Pinpoint the cell where the given text exists, returning its [X, Y] midpoint coordinate. 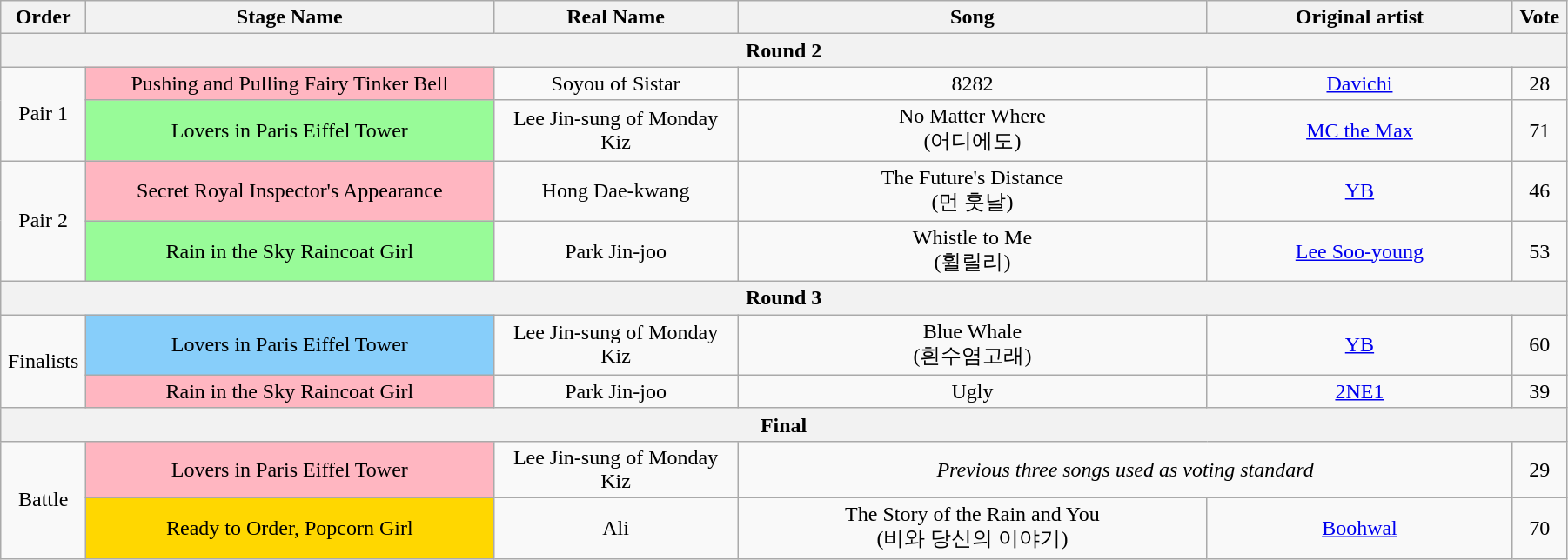
70 [1539, 528]
Battle [44, 499]
28 [1539, 83]
Blue Whale(흰수염고래) [973, 345]
Stage Name [290, 17]
60 [1539, 345]
29 [1539, 470]
Lee Soo-young [1359, 251]
Final [784, 424]
Boohwal [1359, 528]
71 [1539, 130]
46 [1539, 190]
Whistle to Me(휠릴리) [973, 251]
39 [1539, 391]
Real Name [616, 17]
Pair 1 [44, 114]
Vote [1539, 17]
2NE1 [1359, 391]
Secret Royal Inspector's Appearance [290, 190]
8282 [973, 83]
Ugly [973, 391]
Order [44, 17]
Round 3 [784, 298]
Pair 2 [44, 221]
The Story of the Rain and You(비와 당신의 이야기) [973, 528]
Ready to Order, Popcorn Girl [290, 528]
Original artist [1359, 17]
The Future's Distance(먼 훗날) [973, 190]
Soyou of Sistar [616, 83]
Davichi [1359, 83]
Song [973, 17]
Round 2 [784, 50]
53 [1539, 251]
Finalists [44, 362]
MC the Max [1359, 130]
Ali [616, 528]
Previous three songs used as voting standard [1125, 470]
No Matter Where(어디에도) [973, 130]
Pushing and Pulling Fairy Tinker Bell [290, 83]
Hong Dae-kwang [616, 190]
